Search for the cell housing the specified text and yield its (X, Y) center coordinate. 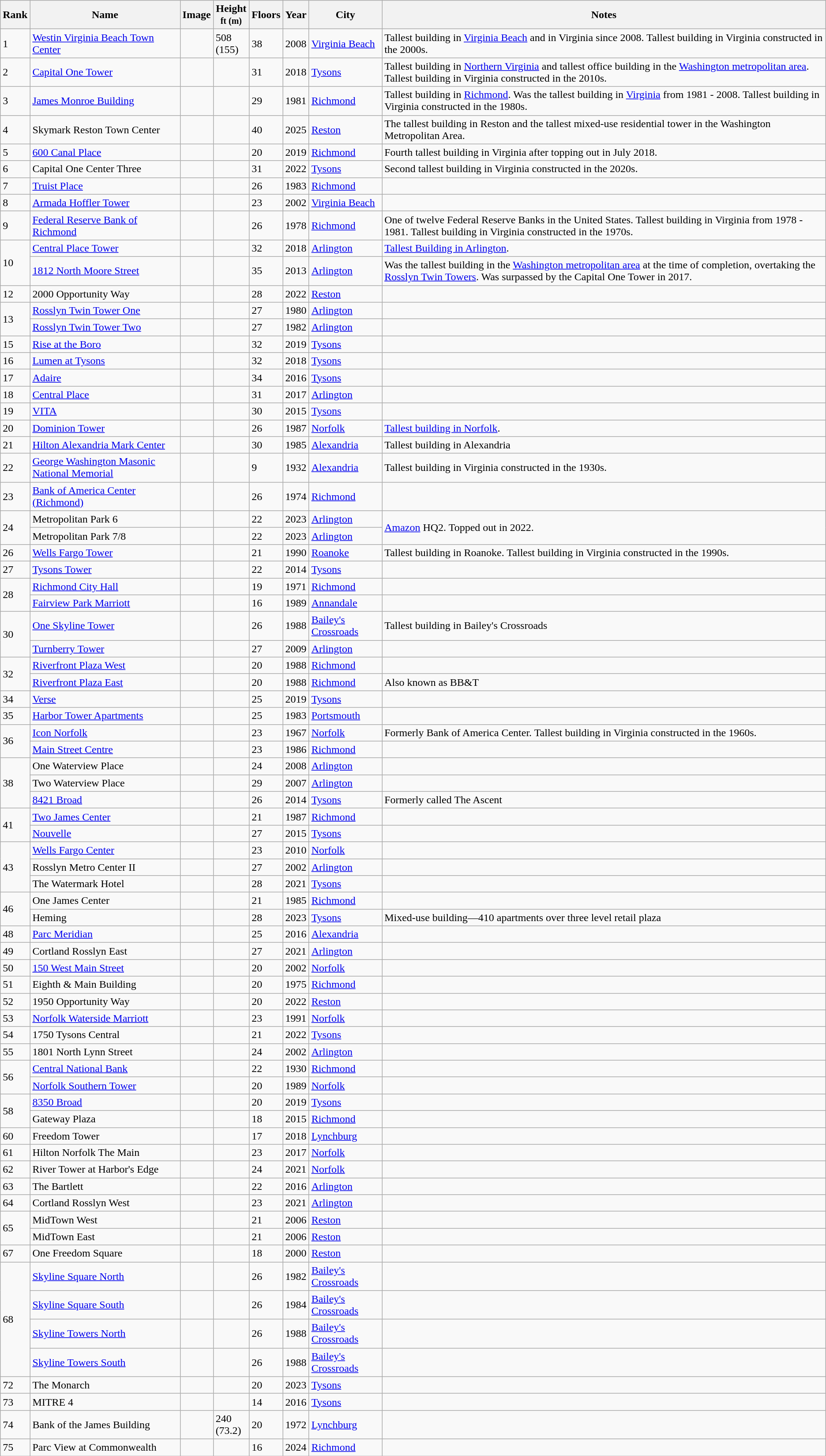
Central Place (105, 395)
Parc View at Commonwealth (105, 1447)
Turnberry Tower (105, 649)
Tallest building in Bailey's Crossroads (604, 626)
Tallest building in Norfolk. (604, 428)
43 (15, 867)
Skyline Square North (105, 1276)
8 (15, 203)
1750 Tysons Central (105, 1035)
The Monarch (105, 1385)
Formerly Bank of America Center. Tallest building in Virginia constructed in the 1960s. (604, 733)
Capital One Center Three (105, 169)
The Watermark Hotel (105, 884)
Two James Center (105, 816)
52 (15, 1001)
1971 (296, 587)
Second tallest building in Virginia constructed in the 2020s. (604, 169)
53 (15, 1018)
Bank of the James Building (105, 1425)
12 (15, 293)
Skyline Square South (105, 1305)
Tallest Building in Arlington. (604, 248)
Image (197, 15)
1 (15, 43)
One Freedom Square (105, 1253)
Notes (604, 15)
240 (73.2) (231, 1425)
Norfolk Waterside Marriott (105, 1018)
1974 (296, 496)
6 (15, 169)
67 (15, 1253)
Tallest building in Richmond. Was the tallest building in Virginia from 1981 - 2008. Tallest building in Virginia constructed in the 1980s. (604, 101)
Fourth tallest building in Virginia after topping out in July 2018. (604, 152)
8350 Broad (105, 1102)
Cortland Rosslyn East (105, 951)
2009 (296, 649)
10 (15, 262)
Year (296, 15)
Annandale (345, 603)
Rosslyn Twin Tower One (105, 311)
Name (105, 15)
Heightft (m) (231, 15)
1801 North Lynn Street (105, 1052)
2024 (296, 1447)
Tallest building in Virginia Beach and in Virginia since 2008. Tallest building in Virginia constructed in the 2000s. (604, 43)
Riverfront Plaza West (105, 666)
Tallest building in Roanoke. Tallest building in Virginia constructed in the 1990s. (604, 553)
48 (15, 934)
54 (15, 1035)
150 West Main Street (105, 968)
Metropolitan Park 7/8 (105, 536)
Skyline Towers North (105, 1334)
Main Street Centre (105, 749)
50 (15, 968)
1986 (296, 749)
Roanoke (345, 553)
Tallest building in Virginia constructed in the 1930s. (604, 468)
Bank of America Center (Richmond) (105, 496)
72 (15, 1385)
75 (15, 1447)
2010 (296, 850)
River Tower at Harbor's Edge (105, 1170)
Wells Fargo Center (105, 850)
Capital One Tower (105, 72)
2000 (296, 1253)
One James Center (105, 901)
Skymark Reston Town Center (105, 130)
One Skyline Tower (105, 626)
Gateway Plaza (105, 1119)
Fairview Park Marriott (105, 603)
1990 (296, 553)
3 (15, 101)
1972 (296, 1425)
Armada Hoffler Tower (105, 203)
2025 (296, 130)
Tallest building in Alexandria (604, 445)
1967 (296, 733)
VITA (105, 411)
68 (15, 1319)
73 (15, 1402)
4 (15, 130)
63 (15, 1186)
Heming (105, 918)
49 (15, 951)
15 (15, 344)
Hilton Alexandria Mark Center (105, 445)
1975 (296, 985)
Westin Virginia Beach Town Center (105, 43)
60 (15, 1136)
Lumen at Tysons (105, 361)
Also known as BB&T (604, 682)
74 (15, 1425)
MITRE 4 (105, 1402)
Harbor Tower Apartments (105, 716)
Icon Norfolk (105, 733)
51 (15, 985)
Central National Bank (105, 1068)
2 (15, 72)
Nouvelle (105, 833)
64 (15, 1203)
1981 (296, 101)
Rank (15, 15)
46 (15, 909)
Mixed-use building—410 apartments over three level retail plaza (604, 918)
1812 North Moore Street (105, 271)
Riverfront Plaza East (105, 682)
1980 (296, 311)
James Monroe Building (105, 101)
MidTown East (105, 1237)
1932 (296, 468)
Floors (266, 15)
Norfolk Southern Tower (105, 1085)
MidTown West (105, 1220)
1991 (296, 1018)
George Washington Masonic National Memorial (105, 468)
55 (15, 1052)
41 (15, 825)
508 (155) (231, 43)
Hilton Norfolk The Main (105, 1153)
City (345, 15)
5 (15, 152)
Richmond City Hall (105, 587)
Wells Fargo Tower (105, 553)
Rosslyn Twin Tower Two (105, 327)
Two Waterview Place (105, 783)
Adaire (105, 378)
Formerly called The Ascent (604, 800)
The Bartlett (105, 1186)
Dominion Tower (105, 428)
600 Canal Place (105, 152)
Cortland Rosslyn West (105, 1203)
Central Place Tower (105, 248)
Truist Place (105, 186)
2013 (296, 271)
Verse (105, 699)
One Waterview Place (105, 766)
65 (15, 1228)
58 (15, 1110)
56 (15, 1077)
7 (15, 186)
61 (15, 1153)
2007 (296, 783)
62 (15, 1170)
1984 (296, 1305)
1978 (296, 225)
1950 Opportunity Way (105, 1001)
13 (15, 319)
1930 (296, 1068)
14 (266, 1402)
40 (266, 130)
36 (15, 741)
Amazon HQ2. Topped out in 2022. (604, 527)
The tallest building in Reston and the tallest mixed-use residential tower in the Washington Metropolitan Area. (604, 130)
Eighth & Main Building (105, 985)
Portsmouth (345, 716)
2000 Opportunity Way (105, 293)
Skyline Towers South (105, 1362)
Freedom Tower (105, 1136)
Tysons Tower (105, 569)
Metropolitan Park 6 (105, 519)
Parc Meridian (105, 934)
Federal Reserve Bank of Richmond (105, 225)
Rosslyn Metro Center II (105, 867)
8421 Broad (105, 800)
Rise at the Boro (105, 344)
